Detect which cell encompasses the target text, then output its [X, Y] center coordinate. 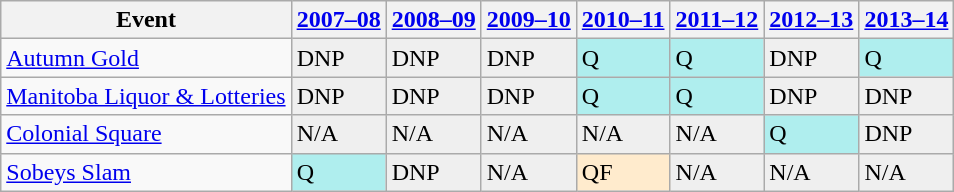
Manitoba Liquor & Lotteries [146, 96]
Sobeys Slam [146, 172]
2013–14 [906, 20]
Autumn Gold [146, 58]
2008–09 [434, 20]
2009–10 [528, 20]
2012–13 [812, 20]
2007–08 [338, 20]
QF [623, 172]
2011–12 [717, 20]
Colonial Square [146, 134]
Event [146, 20]
2010–11 [623, 20]
